For the text-containing cell, return its midpoint in (X, Y) coordinate format. 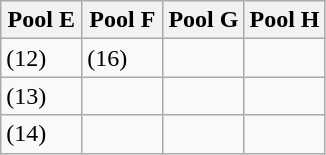
Pool E (42, 20)
(12) (42, 58)
(16) (122, 58)
(13) (42, 96)
Pool G (204, 20)
Pool H (284, 20)
(14) (42, 134)
Pool F (122, 20)
